Locate the cell with the specified text and output its [x, y] center coordinate. 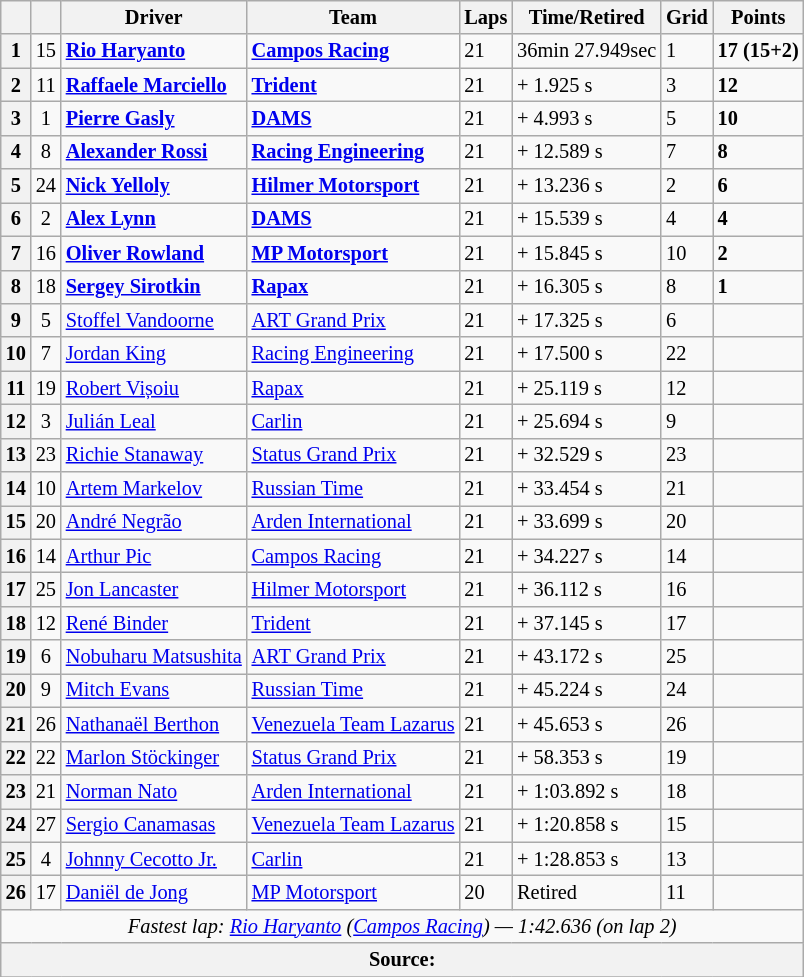
+ 25.694 s [586, 421]
Alex Lynn [154, 219]
André Negrão [154, 522]
+ 37.145 s [586, 623]
Richie Stanaway [154, 455]
27 [46, 825]
+ 33.699 s [586, 522]
Alexander Rossi [154, 152]
36min 27.949sec [586, 51]
Stoffel Vandoorne [154, 320]
+ 32.529 s [586, 455]
+ 45.224 s [586, 690]
Marlon Stöckinger [154, 758]
+ 43.172 s [586, 657]
+ 16.305 s [586, 287]
17 (15+2) [758, 51]
Time/Retired [586, 17]
Nick Yelloly [154, 186]
+ 34.227 s [586, 556]
+ 15.845 s [586, 253]
Daniël de Jong [154, 892]
+ 33.454 s [586, 489]
Sergey Sirotkin [154, 287]
Norman Nato [154, 791]
Raffaele Marciello [154, 85]
Mitch Evans [154, 690]
+ 1:28.853 s [586, 859]
+ 25.119 s [586, 388]
+ 13.236 s [586, 186]
Arthur Pic [154, 556]
+ 12.589 s [586, 152]
Jordan King [154, 354]
Johnny Cecotto Jr. [154, 859]
Julián Leal [154, 421]
Oliver Rowland [154, 253]
+ 45.653 s [586, 724]
Points [758, 17]
Laps [486, 17]
+ 1:20.858 s [586, 825]
+ 17.500 s [586, 354]
Grid [687, 17]
Retired [586, 892]
Nobuharu Matsushita [154, 657]
Driver [154, 17]
+ 1:03.892 s [586, 791]
+ 4.993 s [586, 118]
+ 17.325 s [586, 320]
Fastest lap: Rio Haryanto (Campos Racing) — 1:42.636 (on lap 2) [402, 926]
+ 36.112 s [586, 589]
Team [354, 17]
Jon Lancaster [154, 589]
Sergio Canamasas [154, 825]
+ 58.353 s [586, 758]
Artem Markelov [154, 489]
René Binder [154, 623]
Source: [402, 960]
+ 15.539 s [586, 219]
Pierre Gasly [154, 118]
Rio Haryanto [154, 51]
+ 1.925 s [586, 85]
Nathanaël Berthon [154, 724]
Robert Vișoiu [154, 388]
